From the cell containing the given text, extract its center point as (X, Y) coordinate. 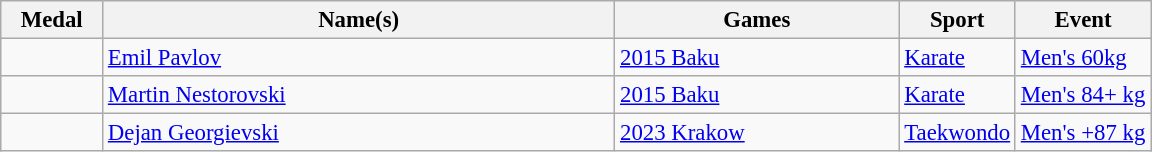
Men's 84+ kg (1082, 95)
Dejan Georgievski (359, 133)
Emil Pavlov (359, 58)
Games (757, 20)
Taekwondo (958, 133)
Sport (958, 20)
Name(s) (359, 20)
Men's +87 kg (1082, 133)
Event (1082, 20)
Men's 60kg (1082, 58)
Medal (52, 20)
2023 Krakow (757, 133)
Martin Nestorovski (359, 95)
